For the text-containing cell, return its midpoint in (X, Y) coordinate format. 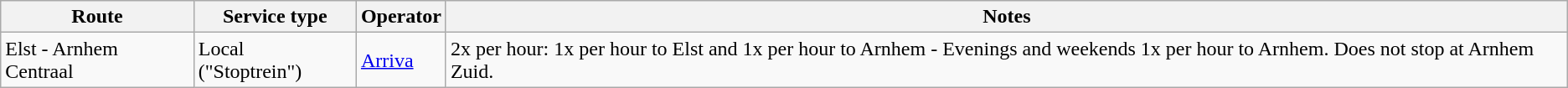
Elst - Arnhem Centraal (97, 60)
Arriva (400, 60)
Service type (275, 17)
Notes (1007, 17)
Operator (400, 17)
Local ("Stoptrein") (275, 60)
2x per hour: 1x per hour to Elst and 1x per hour to Arnhem - Evenings and weekends 1x per hour to Arnhem. Does not stop at Arnhem Zuid. (1007, 60)
Route (97, 17)
